Identify which cell holds the provided text, then report its [x, y] central coordinate. 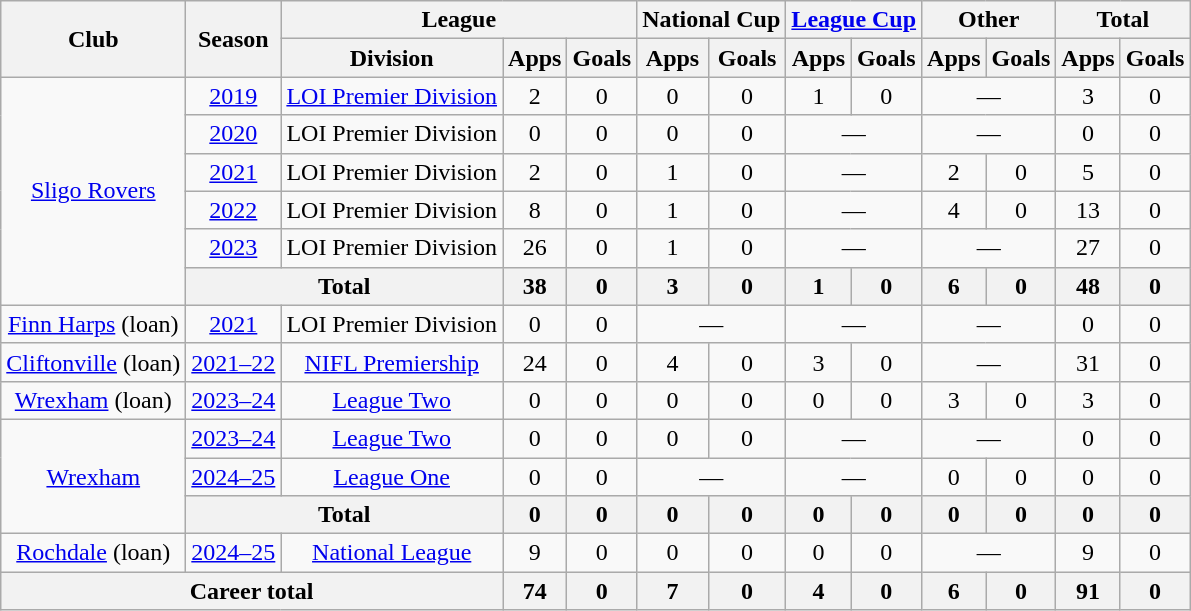
24 [535, 362]
League [459, 20]
2022 [234, 210]
48 [1088, 286]
5 [1088, 172]
74 [535, 591]
Wrexham (loan) [94, 400]
Club [94, 39]
31 [1088, 362]
2020 [234, 134]
League One [392, 477]
2019 [234, 96]
Finn Harps (loan) [94, 324]
13 [1088, 210]
Rochdale (loan) [94, 553]
Cliftonville (loan) [94, 362]
Sligo Rovers [94, 191]
Wrexham [94, 476]
8 [535, 210]
National League [392, 553]
38 [535, 286]
Division [392, 58]
National Cup [712, 20]
91 [1088, 591]
Other [989, 20]
7 [673, 591]
2023 [234, 248]
NIFL Premiership [392, 362]
League Cup [854, 20]
26 [535, 248]
2021–22 [234, 362]
Season [234, 39]
27 [1088, 248]
Career total [252, 591]
